Provide the (x, y) coordinate of the cell's center where the given text is located.  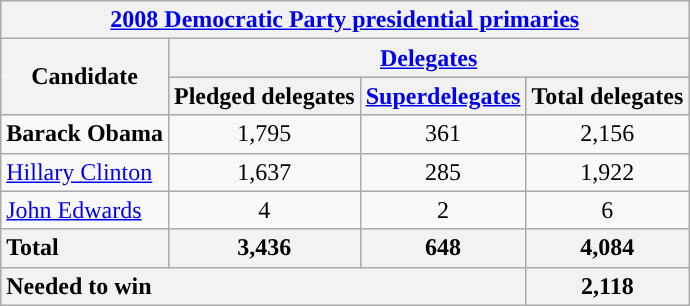
Pledged delegates (264, 96)
361 (443, 134)
285 (443, 172)
Superdelegates (443, 96)
648 (443, 248)
6 (608, 210)
2 (443, 210)
1,795 (264, 134)
Barack Obama (85, 134)
Delegates (428, 58)
3,436 (264, 248)
Hillary Clinton (85, 172)
2,118 (608, 286)
Candidate (85, 77)
2008 Democratic Party presidential primaries (345, 20)
Total (85, 248)
1,637 (264, 172)
2,156 (608, 134)
4,084 (608, 248)
4 (264, 210)
1,922 (608, 172)
Total delegates (608, 96)
John Edwards (85, 210)
Needed to win (264, 286)
